Scan for the cell matching the given text and deliver its (x, y) coordinate at center. 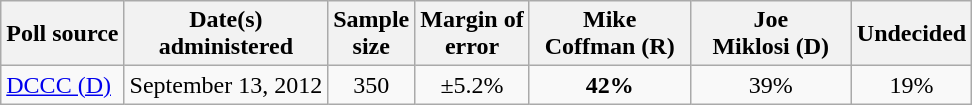
Date(s)administered (226, 34)
42% (610, 85)
September 13, 2012 (226, 85)
Poll source (62, 34)
MikeCoffman (R) (610, 34)
Undecided (911, 34)
Margin oferror (472, 34)
350 (372, 85)
Samplesize (372, 34)
39% (770, 85)
JoeMiklosi (D) (770, 34)
±5.2% (472, 85)
DCCC (D) (62, 85)
19% (911, 85)
